Capture the cell that displays the provided text and extract its (x, y) central coordinate. 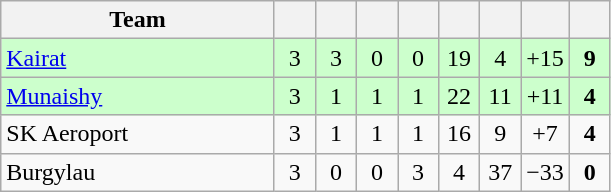
Munaishy (138, 96)
+7 (546, 134)
+15 (546, 58)
Team (138, 20)
11 (500, 96)
Kairat (138, 58)
SK Aeroport (138, 134)
−33 (546, 172)
22 (460, 96)
Burgylau (138, 172)
19 (460, 58)
37 (500, 172)
+11 (546, 96)
16 (460, 134)
